Pinpoint the cell where the given text exists, returning its (X, Y) midpoint coordinate. 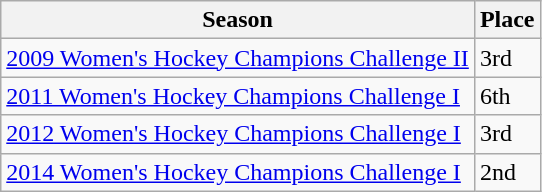
2012 Women's Hockey Champions Challenge I (238, 134)
2nd (507, 172)
2011 Women's Hockey Champions Challenge I (238, 96)
Place (507, 20)
6th (507, 96)
Season (238, 20)
2014 Women's Hockey Champions Challenge I (238, 172)
2009 Women's Hockey Champions Challenge II (238, 58)
